Provide the (x, y) coordinate of the cell's center where the given text is located.  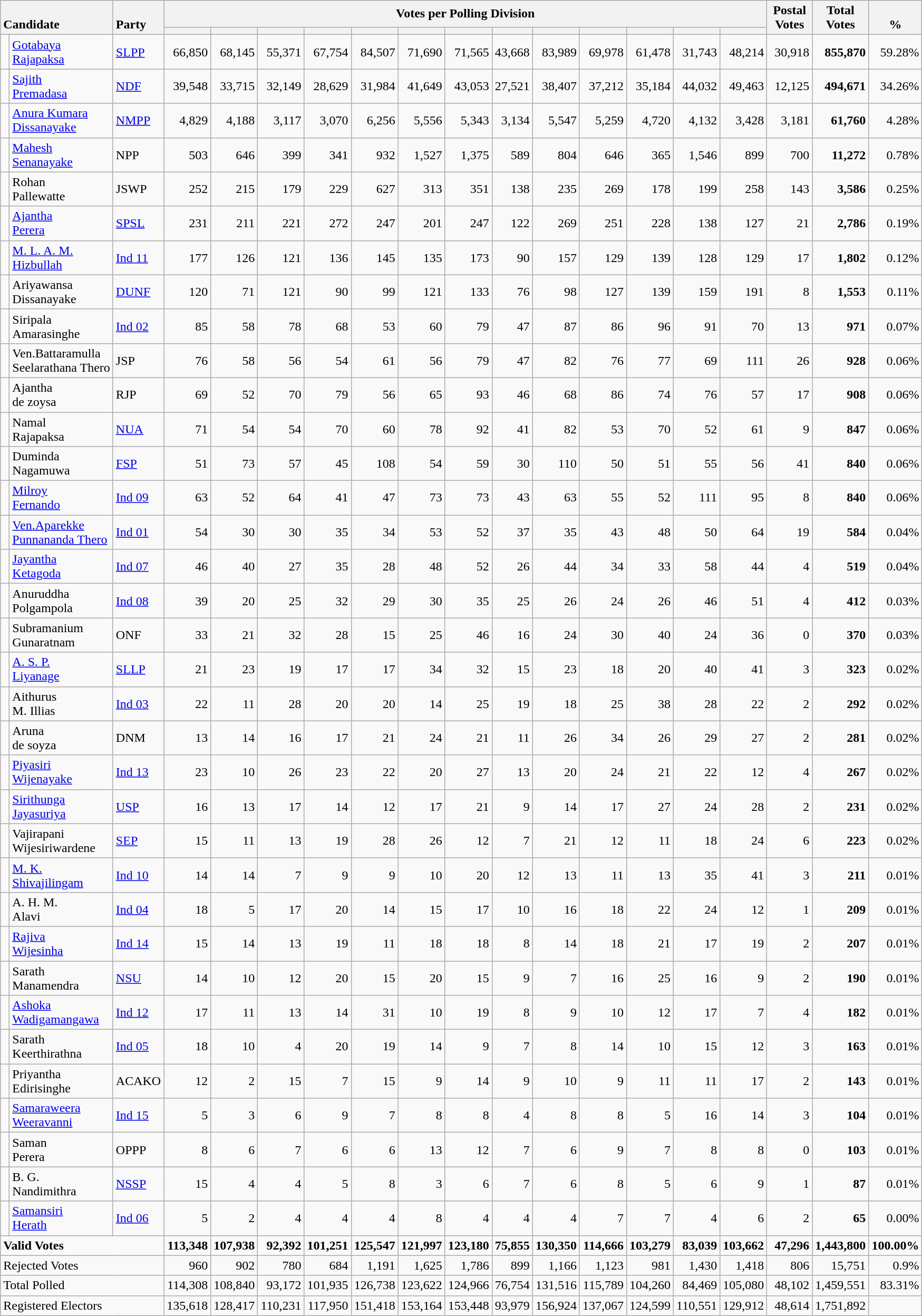
235 (556, 189)
341 (328, 155)
B. G.Nandimithra (61, 1184)
3,070 (328, 120)
589 (512, 155)
209 (840, 909)
494,671 (840, 86)
1,802 (840, 257)
PriyanthaEdirisinghe (61, 1081)
FSP (138, 464)
971 (840, 326)
1,546 (697, 155)
Ind 10 (138, 875)
MaheshSenanayake (61, 155)
Ind 09 (138, 498)
33,715 (234, 86)
36 (743, 635)
855,870 (840, 52)
Ind 13 (138, 772)
ONF (138, 635)
93,979 (512, 1305)
59.28% (895, 52)
101,935 (328, 1285)
4.28% (895, 120)
71,690 (422, 52)
584 (840, 533)
SamansiriHerath (61, 1218)
Rejected Votes (82, 1265)
AithurusM. Illias (61, 703)
28,629 (328, 86)
Ajanthade zoysa (61, 394)
684 (328, 1265)
43,053 (468, 86)
Candidate (57, 18)
SajithPremadasa (61, 86)
SEP (138, 840)
USP (138, 807)
92,392 (281, 1245)
229 (328, 189)
5,556 (422, 120)
RajivaWijesinha (61, 944)
59 (468, 464)
AjanthaPerera (61, 224)
3,181 (790, 120)
1,553 (840, 292)
AriyawansaDissanayake (61, 292)
38,407 (556, 86)
1,786 (468, 1265)
1,123 (603, 1265)
6,256 (374, 120)
83,989 (556, 52)
A. S. P.Liyanage (61, 670)
47,296 (790, 1245)
66,850 (188, 52)
41,649 (422, 86)
190 (840, 978)
NUA (138, 429)
151,418 (374, 1305)
156,924 (556, 1305)
199 (697, 189)
272 (328, 224)
136 (328, 257)
98 (556, 292)
252 (188, 189)
131,516 (556, 1285)
0.07% (895, 326)
191 (743, 292)
153,448 (468, 1305)
251 (603, 224)
32,149 (281, 86)
NDF (138, 86)
932 (374, 155)
Ven.AparekkePunnananda Thero (61, 533)
92 (468, 429)
104 (840, 1116)
130,350 (556, 1245)
228 (649, 224)
Ind 14 (138, 944)
137,067 (603, 1305)
31,743 (697, 52)
Votes per Polling Division (465, 14)
37 (512, 533)
806 (790, 1265)
NSU (138, 978)
15,751 (840, 1265)
Ind 08 (138, 601)
0.9% (895, 1265)
182 (840, 1012)
SLLP (138, 670)
221 (281, 224)
JSWP (138, 189)
107,938 (234, 1245)
48,214 (743, 52)
ACAKO (138, 1081)
OPPP (138, 1149)
3,134 (512, 120)
% (895, 18)
123,622 (422, 1285)
30,918 (790, 52)
27,521 (512, 86)
0.19% (895, 224)
908 (840, 394)
75,855 (512, 1245)
95 (743, 498)
SiripalaAmarasinghe (61, 326)
61,760 (840, 120)
PiyasiriWijenayake (61, 772)
AnuruddhaPolgampola (61, 601)
NamalRajapaksa (61, 429)
JSP (138, 361)
1,625 (422, 1265)
76,754 (512, 1285)
313 (422, 189)
126,738 (374, 1285)
VajirapaniWijesiriwardene (61, 840)
159 (697, 292)
123,180 (468, 1245)
67,754 (328, 52)
103 (840, 1149)
2,786 (840, 224)
Ind 07 (138, 566)
1,527 (422, 155)
SubramaniumGunaratnam (61, 635)
128 (697, 257)
SPSL (138, 224)
69,978 (603, 52)
12,125 (790, 86)
SarathKeerthirathna (61, 1047)
399 (281, 155)
110,231 (281, 1305)
0.25% (895, 189)
1,375 (468, 155)
SamanPerera (61, 1149)
11,272 (840, 155)
31 (374, 1012)
110,551 (697, 1305)
780 (281, 1265)
223 (840, 840)
DNM (138, 738)
M. L. A. M.Hizbullah (61, 257)
1,751,892 (840, 1305)
4,132 (697, 120)
365 (649, 155)
163 (840, 1047)
96 (649, 326)
135 (422, 257)
1,430 (697, 1265)
804 (556, 155)
49,463 (743, 86)
Ind 11 (138, 257)
981 (649, 1265)
108,840 (234, 1285)
RohanPallewatte (61, 189)
Registered Electors (82, 1305)
AshokaWadigamangawa (61, 1012)
108 (374, 464)
PostalVotes (790, 18)
45 (328, 464)
NMPP (138, 120)
1,191 (374, 1265)
Ind 02 (138, 326)
4,188 (234, 120)
84,469 (697, 1285)
31,984 (374, 86)
83,039 (697, 1245)
0.12% (895, 257)
39,548 (188, 86)
38 (649, 703)
Party (138, 18)
44,032 (697, 86)
3,117 (281, 120)
117,950 (328, 1305)
5,343 (468, 120)
928 (840, 361)
NSSP (138, 1184)
114,308 (188, 1285)
173 (468, 257)
3,586 (840, 189)
128,417 (234, 1305)
DumindaNagamuwa (61, 464)
84,507 (374, 52)
Ind 05 (138, 1047)
113,348 (188, 1245)
91 (697, 326)
SirithungaJayasuriya (61, 807)
71,565 (468, 52)
83.31% (895, 1285)
104,260 (649, 1285)
114,666 (603, 1245)
0.78% (895, 155)
519 (840, 566)
39 (188, 601)
267 (840, 772)
4,720 (649, 120)
Valid Votes (82, 1245)
DUNF (138, 292)
115,789 (603, 1285)
85 (188, 326)
68,145 (234, 52)
1,418 (743, 1265)
0.00% (895, 1218)
902 (234, 1265)
99 (374, 292)
126 (234, 257)
77 (649, 361)
SLPP (138, 52)
323 (840, 670)
93,172 (281, 1285)
Ind 01 (138, 533)
121,997 (422, 1245)
124,599 (649, 1305)
110 (556, 464)
Total Polled (82, 1285)
MilroyFernando (61, 498)
103,662 (743, 1245)
M. K.Shivajilingam (61, 875)
35,184 (649, 86)
1,166 (556, 1265)
Ind 15 (138, 1116)
JayanthaKetagoda (61, 566)
SamaraweeraWeeravanni (61, 1116)
207 (840, 944)
281 (840, 738)
105,080 (743, 1285)
627 (374, 189)
258 (743, 189)
Total Votes (840, 18)
43,668 (512, 52)
177 (188, 257)
145 (374, 257)
48,102 (790, 1285)
74 (649, 394)
120 (188, 292)
153,164 (422, 1305)
129,912 (743, 1305)
503 (188, 155)
0.11% (895, 292)
Anura KumaraDissanayake (61, 120)
960 (188, 1265)
Ind 04 (138, 909)
A. H. M.Alavi (61, 909)
RJP (138, 394)
292 (840, 703)
122 (512, 224)
37,212 (603, 86)
215 (234, 189)
1,443,800 (840, 1245)
178 (649, 189)
100.00% (895, 1245)
125,547 (374, 1245)
GotabayaRajapaksa (61, 52)
34.26% (895, 86)
4,829 (188, 120)
103,279 (649, 1245)
700 (790, 155)
93 (468, 394)
101,251 (328, 1245)
SarathManamendra (61, 978)
Ven.BattaramullaSeelarathana Thero (61, 361)
847 (840, 429)
370 (840, 635)
55,371 (281, 52)
5,547 (556, 120)
61,478 (649, 52)
Ind 12 (138, 1012)
351 (468, 189)
133 (468, 292)
179 (281, 189)
48,614 (790, 1305)
3,428 (743, 120)
Arunade soyza (61, 738)
124,966 (468, 1285)
5,259 (603, 120)
Ind 06 (138, 1218)
135,618 (188, 1305)
1,459,551 (840, 1285)
201 (422, 224)
NPP (138, 155)
157 (556, 257)
Ind 03 (138, 703)
412 (840, 601)
